Identify which cell holds the provided text, then report its [X, Y] central coordinate. 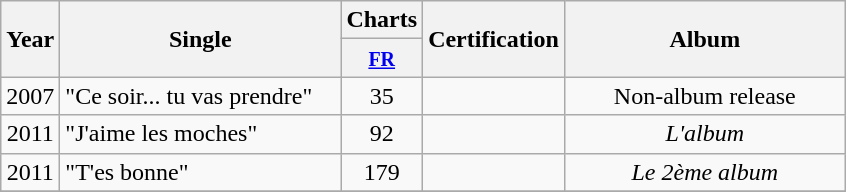
92 [382, 134]
L'album [704, 134]
179 [382, 172]
Year [30, 39]
Le 2ème album [704, 172]
Single [200, 39]
Non-album release [704, 96]
"J'aime les moches" [200, 134]
35 [382, 96]
Charts [382, 20]
Certification [494, 39]
Album [704, 39]
"T'es bonne" [200, 172]
2007 [30, 96]
"Ce soir... tu vas prendre" [200, 96]
FR [382, 58]
